Locate the cell with the specified text and output its (X, Y) center coordinate. 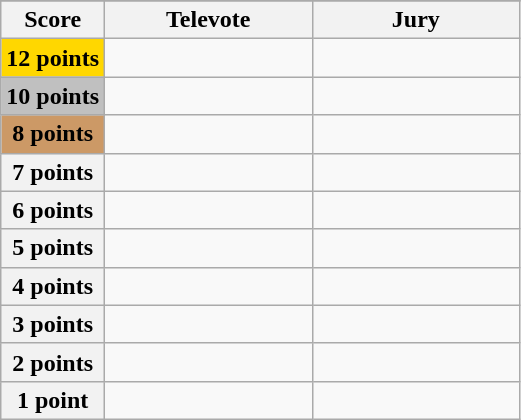
1 point (53, 400)
10 points (53, 96)
8 points (53, 134)
4 points (53, 286)
12 points (53, 58)
Televote (209, 20)
3 points (53, 324)
5 points (53, 248)
Jury (416, 20)
6 points (53, 210)
2 points (53, 362)
7 points (53, 172)
Score (53, 20)
